Find where the given text appears and provide that cell's center as [x, y] coordinate. 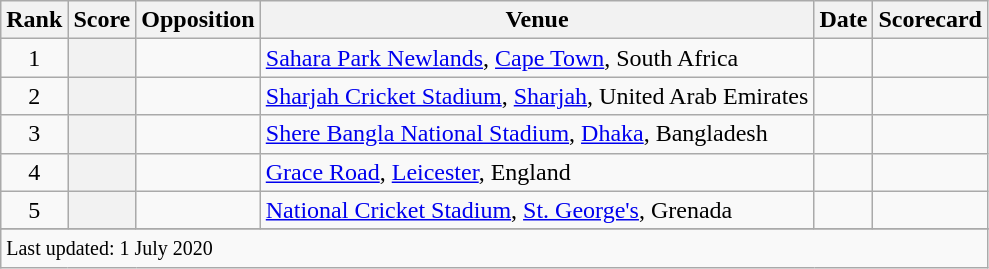
Shere Bangla National Stadium, Dhaka, Bangladesh [537, 134]
Sharjah Cricket Stadium, Sharjah, United Arab Emirates [537, 96]
Rank [34, 20]
Score [102, 20]
5 [34, 210]
Date [844, 20]
Venue [537, 20]
Opposition [198, 20]
3 [34, 134]
National Cricket Stadium, St. George's, Grenada [537, 210]
Grace Road, Leicester, England [537, 172]
1 [34, 58]
Scorecard [930, 20]
4 [34, 172]
Sahara Park Newlands, Cape Town, South Africa [537, 58]
Last updated: 1 July 2020 [494, 248]
2 [34, 96]
